Extract the [x, y] coordinate from the center of the cell holding the provided text.  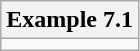
Example 7.1 [70, 20]
